Return the [x, y] coordinate for the center point of the cell that contains the specified text.  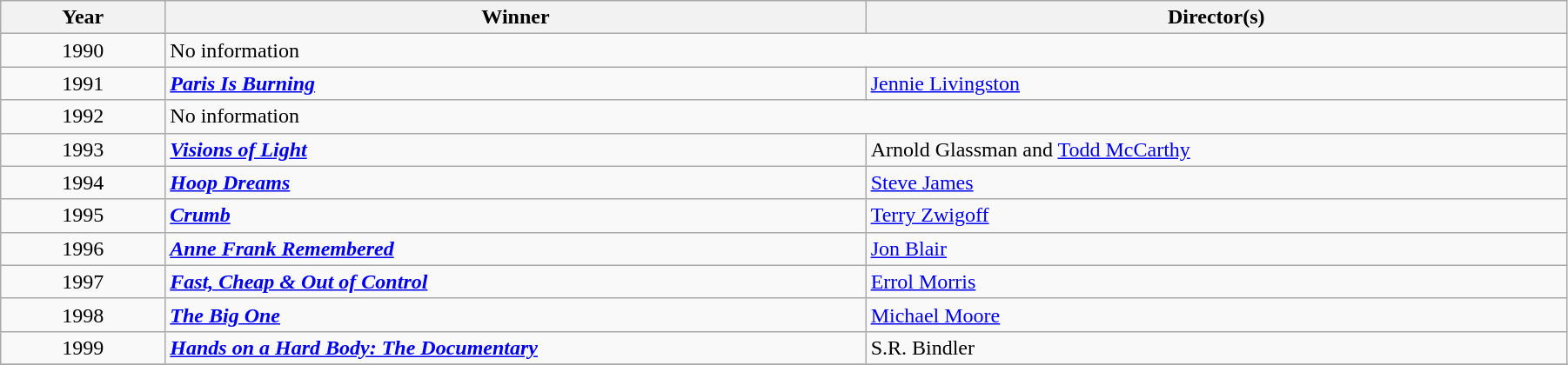
1990 [84, 50]
Hands on a Hard Body: The Documentary [515, 348]
The Big One [515, 315]
1997 [84, 282]
Arnold Glassman and Todd McCarthy [1216, 149]
1996 [84, 249]
1993 [84, 149]
Visions of Light [515, 149]
1991 [84, 83]
Errol Morris [1216, 282]
Hoop Dreams [515, 182]
1995 [84, 216]
Michael Moore [1216, 315]
S.R. Bindler [1216, 348]
1994 [84, 182]
Terry Zwigoff [1216, 216]
Jennie Livingston [1216, 83]
Director(s) [1216, 17]
1998 [84, 315]
1992 [84, 116]
Paris Is Burning [515, 83]
Crumb [515, 216]
Year [84, 17]
1999 [84, 348]
Anne Frank Remembered [515, 249]
Jon Blair [1216, 249]
Fast, Cheap & Out of Control [515, 282]
Winner [515, 17]
Steve James [1216, 182]
